Scan for the cell matching the given text and deliver its (X, Y) coordinate at center. 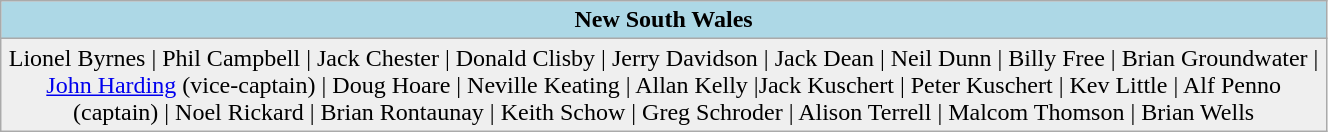
New South Wales (664, 20)
